Provide the (X, Y) coordinate of the cell's center where the given text is located.  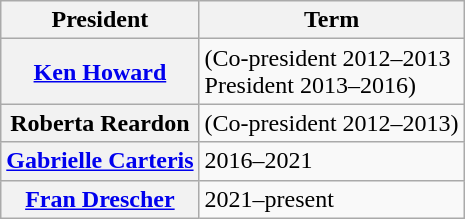
2016–2021 (332, 161)
2021–present (332, 199)
Gabrielle Carteris (100, 161)
Ken Howard (100, 72)
Roberta Reardon (100, 123)
Fran Drescher (100, 199)
(Co-president 2012–2013) (332, 123)
President (100, 20)
Term (332, 20)
(Co-president 2012–2013President 2013–2016) (332, 72)
